For the text-containing cell, return its midpoint in [x, y] coordinate format. 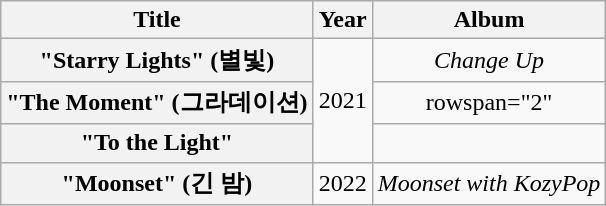
2021 [342, 100]
"To the Light" [157, 143]
"The Moment" (그라데이션) [157, 102]
2022 [342, 184]
Year [342, 20]
Change Up [489, 60]
rowspan="2" [489, 102]
"Starry Lights" (별빛) [157, 60]
Album [489, 20]
Title [157, 20]
"Moonset" (긴 밤) [157, 184]
Moonset with KozyPop [489, 184]
